Detect which cell encompasses the target text, then output its [X, Y] center coordinate. 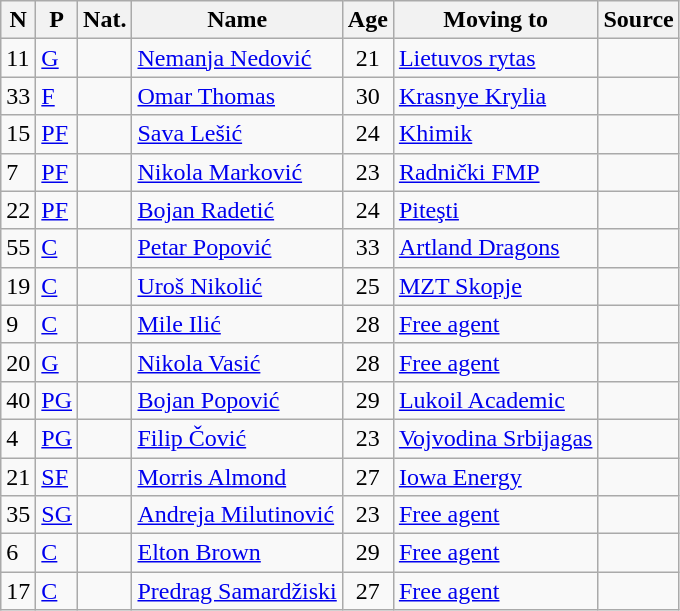
Mile Ilić [237, 324]
P [57, 20]
Radnički FMP [496, 172]
SG [57, 515]
Krasnye Krylia [496, 96]
Age [368, 20]
11 [18, 58]
22 [18, 210]
Vojvodina Srbijagas [496, 438]
Uroš Nikolić [237, 286]
Lietuvos rytas [496, 58]
40 [18, 400]
Name [237, 20]
Morris Almond [237, 477]
9 [18, 324]
Artland Dragons [496, 248]
Filip Čović [237, 438]
Sava Lešić [237, 134]
19 [18, 286]
Nat. [105, 20]
N [18, 20]
Source [638, 20]
30 [368, 96]
15 [18, 134]
Nikola Marković [237, 172]
Omar Thomas [237, 96]
Bojan Radetić [237, 210]
Andreja Milutinović [237, 515]
20 [18, 362]
7 [18, 172]
SF [57, 477]
MZT Skopje [496, 286]
55 [18, 248]
17 [18, 591]
Predrag Samardžiski [237, 591]
Iowa Energy [496, 477]
25 [368, 286]
F [57, 96]
35 [18, 515]
Elton Brown [237, 553]
Lukoil Academic [496, 400]
Nikola Vasić [237, 362]
4 [18, 438]
6 [18, 553]
Moving to [496, 20]
Petar Popović [237, 248]
Khimik [496, 134]
Piteşti [496, 210]
Bojan Popović [237, 400]
Nemanja Nedović [237, 58]
